Extract the [x, y] coordinate from the center of the cell holding the provided text.  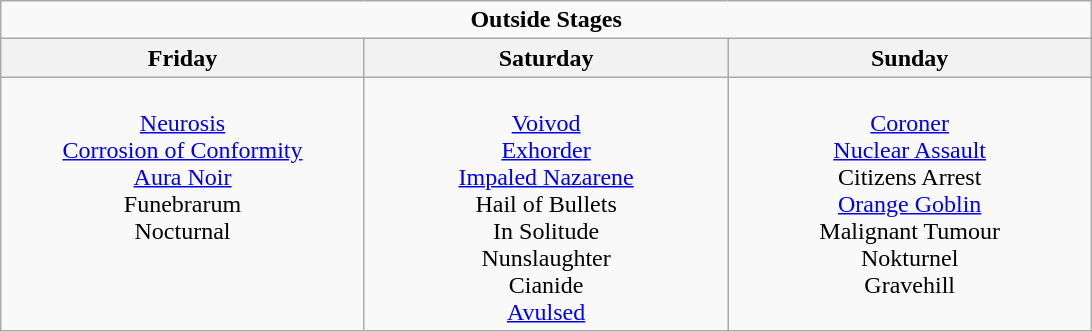
Voivod Exhorder Impaled Nazarene Hail of Bullets In Solitude Nunslaughter Cianide Avulsed [546, 204]
Neurosis Corrosion of Conformity Aura Noir Funebrarum Nocturnal [183, 204]
Coroner Nuclear Assault Citizens Arrest Orange Goblin Malignant Tumour Nokturnel Gravehill [910, 204]
Friday [183, 58]
Sunday [910, 58]
Saturday [546, 58]
Outside Stages [546, 20]
